Locate the cell with the specified text and output its (x, y) center coordinate. 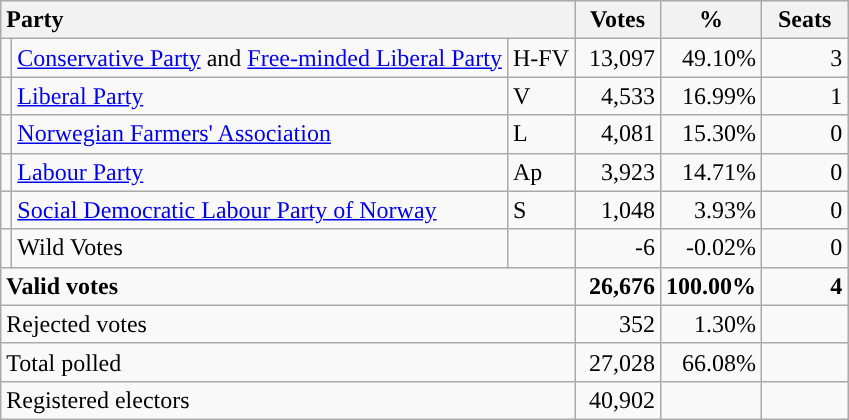
Valid votes (288, 286)
40,902 (617, 400)
S (540, 210)
3.93% (712, 210)
3,923 (617, 172)
Party (288, 20)
4 (805, 286)
15.30% (712, 134)
% (712, 20)
Votes (617, 20)
49.10% (712, 58)
Total polled (288, 362)
Seats (805, 20)
Registered electors (288, 400)
Labour Party (260, 172)
-0.02% (712, 248)
V (540, 96)
16.99% (712, 96)
Norwegian Farmers' Association (260, 134)
27,028 (617, 362)
L (540, 134)
3 (805, 58)
Wild Votes (260, 248)
4,533 (617, 96)
-6 (617, 248)
100.00% (712, 286)
14.71% (712, 172)
1.30% (712, 324)
26,676 (617, 286)
Conservative Party and Free-minded Liberal Party (260, 58)
13,097 (617, 58)
Rejected votes (288, 324)
1,048 (617, 210)
Ap (540, 172)
4,081 (617, 134)
352 (617, 324)
Liberal Party (260, 96)
66.08% (712, 362)
Social Democratic Labour Party of Norway (260, 210)
H-FV (540, 58)
1 (805, 96)
